Pinpoint the cell where the given text exists, returning its [X, Y] midpoint coordinate. 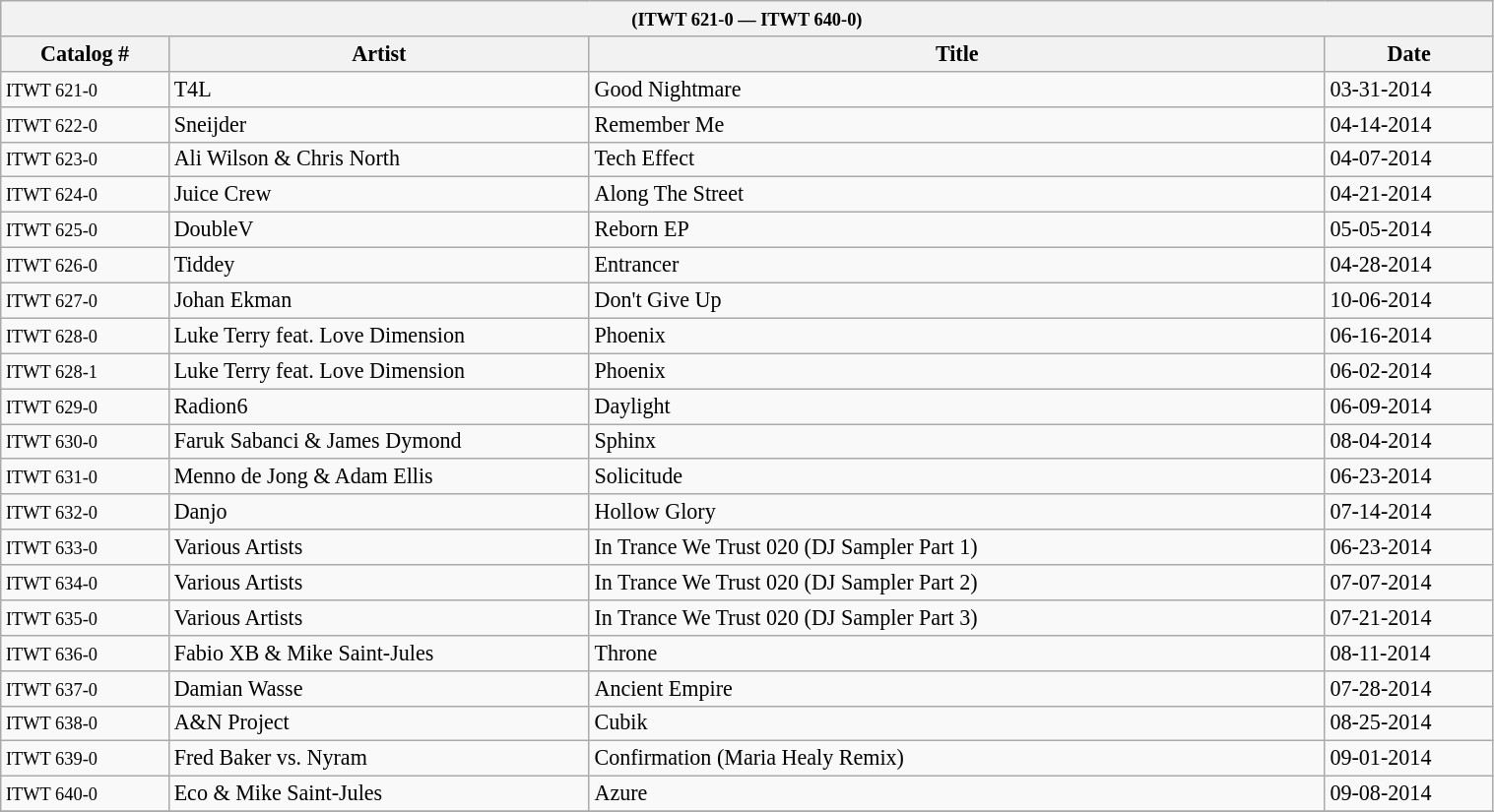
05-05-2014 [1408, 229]
ITWT 624-0 [85, 195]
07-07-2014 [1408, 582]
Reborn EP [957, 229]
Ali Wilson & Chris North [378, 159]
(ITWT 621-0 — ITWT 640-0) [747, 18]
ITWT 629-0 [85, 406]
07-21-2014 [1408, 617]
DoubleV [378, 229]
In Trance We Trust 020 (DJ Sampler Part 2) [957, 582]
ITWT 625-0 [85, 229]
ITWT 626-0 [85, 265]
Artist [378, 53]
Entrancer [957, 265]
ITWT 630-0 [85, 441]
ITWT 638-0 [85, 723]
In Trance We Trust 020 (DJ Sampler Part 3) [957, 617]
Title [957, 53]
08-25-2014 [1408, 723]
Hollow Glory [957, 512]
Ancient Empire [957, 688]
Danjo [378, 512]
Damian Wasse [378, 688]
ITWT 633-0 [85, 547]
Remember Me [957, 124]
07-14-2014 [1408, 512]
08-11-2014 [1408, 653]
ITWT 628-1 [85, 371]
04-07-2014 [1408, 159]
Fred Baker vs. Nyram [378, 759]
ITWT 621-0 [85, 89]
03-31-2014 [1408, 89]
Cubik [957, 723]
Eco & Mike Saint-Jules [378, 793]
Solicitude [957, 476]
ITWT 636-0 [85, 653]
Faruk Sabanci & James Dymond [378, 441]
Johan Ekman [378, 300]
Menno de Jong & Adam Ellis [378, 476]
ITWT 628-0 [85, 336]
ITWT 631-0 [85, 476]
A&N Project [378, 723]
Date [1408, 53]
06-16-2014 [1408, 336]
ITWT 627-0 [85, 300]
ITWT 623-0 [85, 159]
Sphinx [957, 441]
Don't Give Up [957, 300]
Radion6 [378, 406]
ITWT 639-0 [85, 759]
08-04-2014 [1408, 441]
Confirmation (Maria Healy Remix) [957, 759]
Catalog # [85, 53]
ITWT 637-0 [85, 688]
ITWT 632-0 [85, 512]
Tiddey [378, 265]
Juice Crew [378, 195]
Throne [957, 653]
10-06-2014 [1408, 300]
ITWT 622-0 [85, 124]
Daylight [957, 406]
06-02-2014 [1408, 371]
Good Nightmare [957, 89]
ITWT 640-0 [85, 793]
ITWT 635-0 [85, 617]
09-08-2014 [1408, 793]
Fabio XB & Mike Saint-Jules [378, 653]
06-09-2014 [1408, 406]
Azure [957, 793]
04-21-2014 [1408, 195]
In Trance We Trust 020 (DJ Sampler Part 1) [957, 547]
Along The Street [957, 195]
Sneijder [378, 124]
ITWT 634-0 [85, 582]
T4L [378, 89]
09-01-2014 [1408, 759]
04-28-2014 [1408, 265]
07-28-2014 [1408, 688]
Tech Effect [957, 159]
04-14-2014 [1408, 124]
